Scan for the cell matching the given text and deliver its [X, Y] coordinate at center. 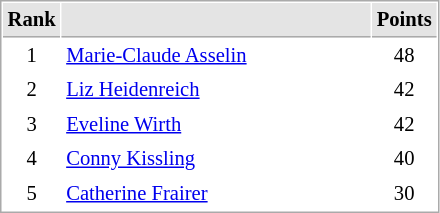
Points [404, 20]
30 [404, 194]
48 [404, 56]
1 [32, 56]
Conny Kissling [216, 158]
40 [404, 158]
Rank [32, 20]
5 [32, 194]
Catherine Frairer [216, 194]
4 [32, 158]
Liz Heidenreich [216, 90]
2 [32, 90]
Marie-Claude Asselin [216, 56]
Eveline Wirth [216, 124]
3 [32, 124]
